Capture the cell that displays the provided text and extract its [X, Y] central coordinate. 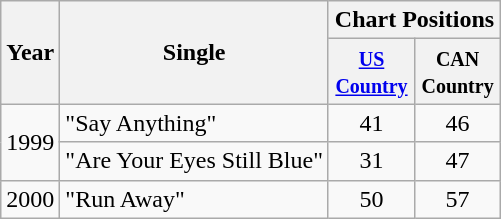
1999 [30, 142]
Single [194, 52]
50 [371, 199]
Chart Positions [414, 20]
"Say Anything" [194, 123]
46 [458, 123]
Year [30, 52]
41 [371, 123]
57 [458, 199]
2000 [30, 199]
47 [458, 161]
31 [371, 161]
US Country [371, 72]
"Are Your Eyes Still Blue" [194, 161]
"Run Away" [194, 199]
CAN Country [458, 72]
